Scan for the cell matching the given text and deliver its [x, y] coordinate at center. 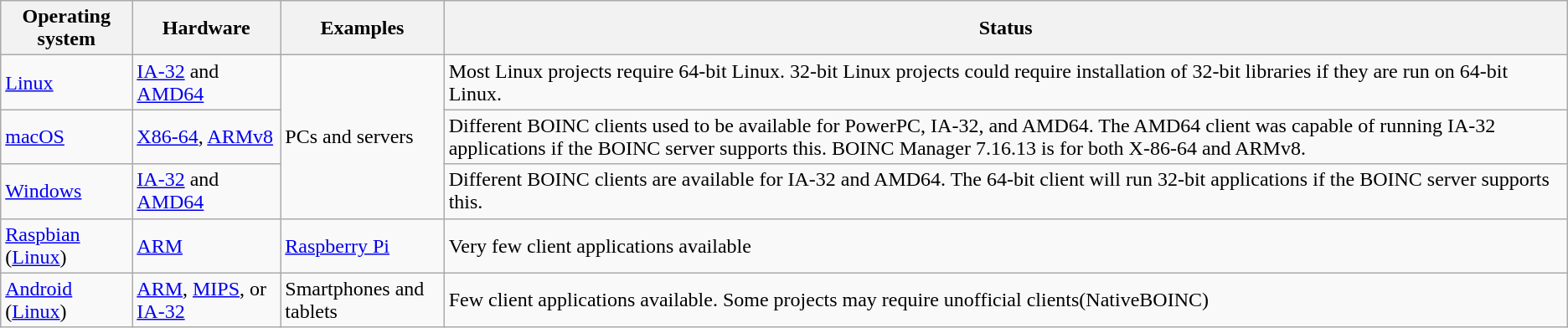
Different BOINC clients are available for IA-32 and AMD64. The 64-bit client will run 32-bit applications if the BOINC server supports this. [1005, 191]
Operating system [67, 28]
ARM, MIPS, or IA-32 [206, 300]
Very few client applications available [1005, 246]
Raspbian (Linux) [67, 246]
X86-64, ARMv8 [206, 137]
PCs and servers [362, 137]
Hardware [206, 28]
Android (Linux) [67, 300]
Status [1005, 28]
Few client applications available. Some projects may require unofficial clients(NativeBOINC) [1005, 300]
Most Linux projects require 64-bit Linux. 32-bit Linux projects could require installation of 32-bit libraries if they are run on 64-bit Linux. [1005, 82]
ARM [206, 246]
Examples [362, 28]
Raspberry Pi [362, 246]
Linux [67, 82]
Smartphones and tablets [362, 300]
macOS [67, 137]
Windows [67, 191]
